Locate the cell with the specified text and output its (x, y) center coordinate. 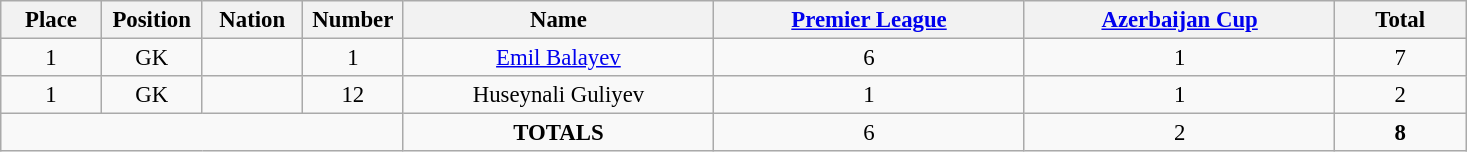
TOTALS (558, 133)
12 (354, 95)
Premier League (870, 20)
Nation (252, 20)
Total (1400, 20)
Emil Balayev (558, 58)
8 (1400, 133)
Position (152, 20)
Huseynali Guliyev (558, 95)
Place (52, 20)
7 (1400, 58)
Azerbaijan Cup (1180, 20)
Number (354, 20)
Name (558, 20)
